Return [x, y] of the center of cell containing provided text 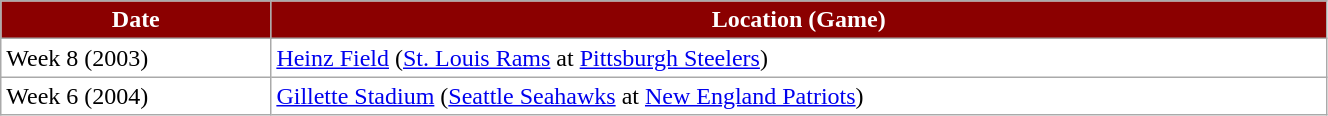
Week 6 (2004) [136, 96]
Location (Game) [799, 20]
Heinz Field (St. Louis Rams at Pittsburgh Steelers) [799, 58]
Gillette Stadium (Seattle Seahawks at New England Patriots) [799, 96]
Week 8 (2003) [136, 58]
Date [136, 20]
